Detect which cell encompasses the target text, then output its [X, Y] center coordinate. 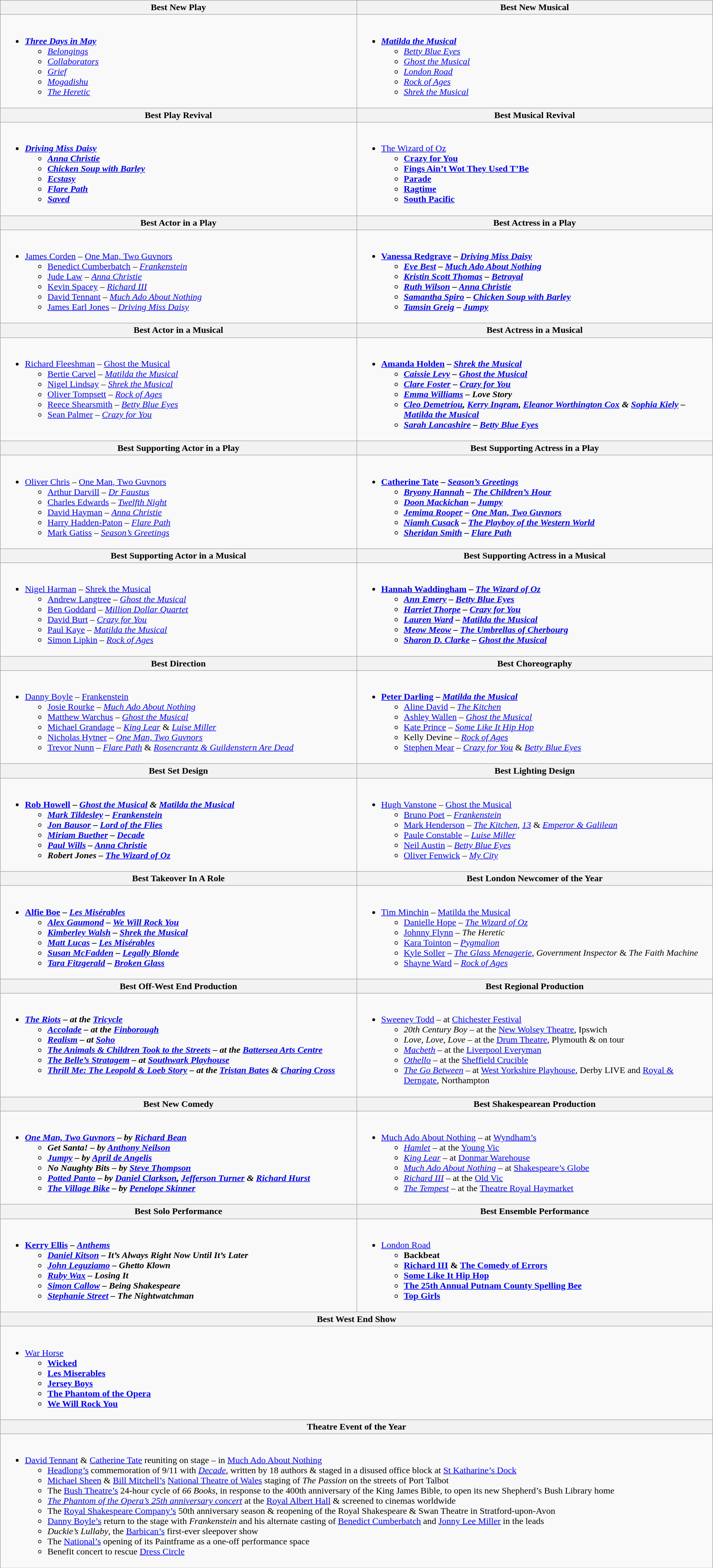
Best West End Show [356, 1319]
Best Actress in a Musical [535, 330]
Three Days in MayBelongingsCollaboratorsGriefMogadishuThe Heretic [178, 61]
War HorseWickedLes MiserablesJersey BoysThe Phantom of the OperaWe Will Rock You [356, 1373]
Best New Musical [535, 8]
Best Supporting Actress in a Play [535, 448]
Best Shakespearean Production [535, 1104]
Best Lighting Design [535, 771]
Best Actress in a Play [535, 223]
Best Supporting Actor in a Musical [178, 556]
Best Supporting Actor in a Play [178, 448]
Best Play Revival [178, 115]
Best New Comedy [178, 1104]
Best Solo Performance [178, 1211]
Best Regional Production [535, 986]
Best New Play [178, 8]
Best Musical Revival [535, 115]
Best Ensemble Performance [535, 1211]
London RoadBackbeatRichard III & The Comedy of ErrorsSome Like It Hip HopThe 25th Annual Putnam County Spelling BeeTop Girls [535, 1265]
Theatre Event of the Year [356, 1427]
Best Choreography [535, 663]
Driving Miss Daisy Anna ChristieChicken Soup with BarleyEcstasyFlare PathSaved [178, 169]
Best Actor in a Musical [178, 330]
Best Off-West End Production [178, 986]
Best Supporting Actress in a Musical [535, 556]
Matilda the MusicalBetty Blue EyesGhost the MusicalLondon RoadRock of AgesShrek the Musical [535, 61]
Best Direction [178, 663]
The Wizard of OzCrazy for YouFings Ain’t Wot They Used T’BeParadeRagtimeSouth Pacific [535, 169]
Best Actor in a Play [178, 223]
Best Takeover In A Role [178, 879]
Best Set Design [178, 771]
Best London Newcomer of the Year [535, 879]
